Detect which cell encompasses the target text, then output its [X, Y] center coordinate. 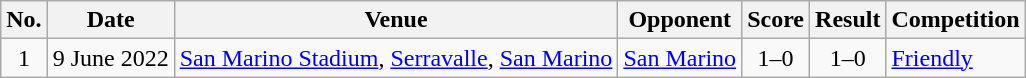
Venue [396, 20]
9 June 2022 [110, 58]
No. [24, 20]
San Marino [680, 58]
Opponent [680, 20]
Result [848, 20]
Score [776, 20]
Friendly [956, 58]
Date [110, 20]
San Marino Stadium, Serravalle, San Marino [396, 58]
1 [24, 58]
Competition [956, 20]
